From the cell containing the given text, extract its center point as (X, Y) coordinate. 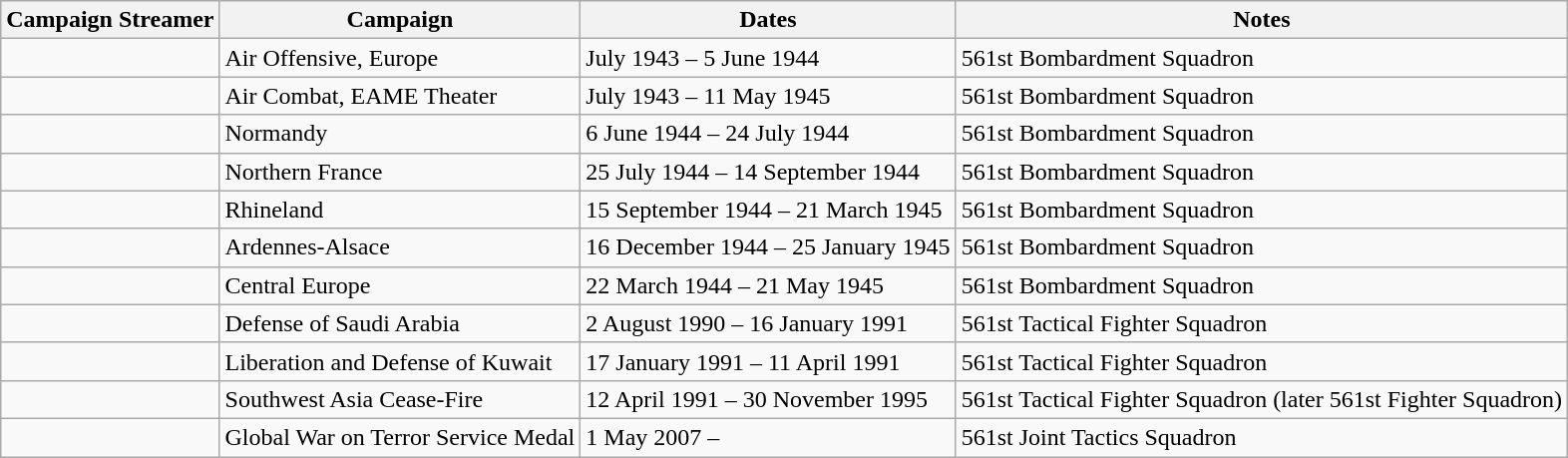
Air Combat, EAME Theater (400, 96)
25 July 1944 – 14 September 1944 (768, 172)
Central Europe (400, 285)
Ardennes-Alsace (400, 247)
Defense of Saudi Arabia (400, 323)
Dates (768, 20)
22 March 1944 – 21 May 1945 (768, 285)
1 May 2007 – (768, 437)
Rhineland (400, 210)
16 December 1944 – 25 January 1945 (768, 247)
15 September 1944 – 21 March 1945 (768, 210)
Liberation and Defense of Kuwait (400, 361)
Campaign (400, 20)
Southwest Asia Cease-Fire (400, 399)
561st Joint Tactics Squadron (1262, 437)
July 1943 – 5 June 1944 (768, 58)
17 January 1991 – 11 April 1991 (768, 361)
July 1943 – 11 May 1945 (768, 96)
561st Tactical Fighter Squadron (later 561st Fighter Squadron) (1262, 399)
6 June 1944 – 24 July 1944 (768, 134)
Air Offensive, Europe (400, 58)
Northern France (400, 172)
Normandy (400, 134)
Notes (1262, 20)
2 August 1990 – 16 January 1991 (768, 323)
12 April 1991 – 30 November 1995 (768, 399)
Global War on Terror Service Medal (400, 437)
Campaign Streamer (110, 20)
